Identify which cell holds the provided text, then report its [x, y] central coordinate. 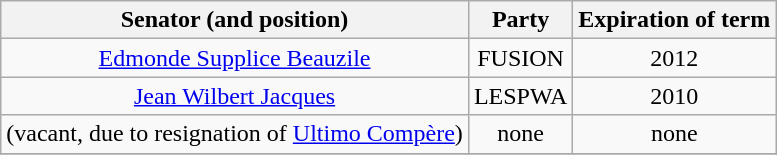
Jean Wilbert Jacques [235, 96]
LESPWA [520, 96]
2010 [674, 96]
(vacant, due to resignation of Ultimo Compère) [235, 134]
2012 [674, 58]
Senator (and position) [235, 20]
FUSION [520, 58]
Expiration of term [674, 20]
Party [520, 20]
Edmonde Supplice Beauzile [235, 58]
